Scan for the cell matching the given text and deliver its [X, Y] coordinate at center. 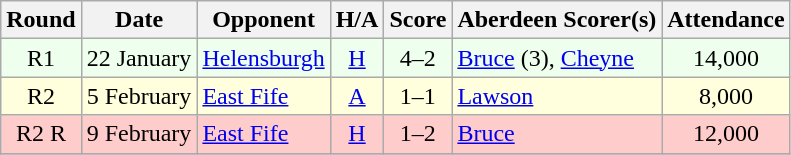
1–2 [418, 134]
Lawson [557, 96]
R2 [41, 96]
Score [418, 20]
1–1 [418, 96]
9 February [139, 134]
R2 R [41, 134]
Helensburgh [264, 58]
Round [41, 20]
22 January [139, 58]
R1 [41, 58]
5 February [139, 96]
Bruce [557, 134]
8,000 [726, 96]
12,000 [726, 134]
Aberdeen Scorer(s) [557, 20]
4–2 [418, 58]
Opponent [264, 20]
Attendance [726, 20]
Bruce (3), Cheyne [557, 58]
14,000 [726, 58]
A [357, 96]
H/A [357, 20]
Date [139, 20]
